Determine the (X, Y) coordinate at the center of the cell enclosing the given text.  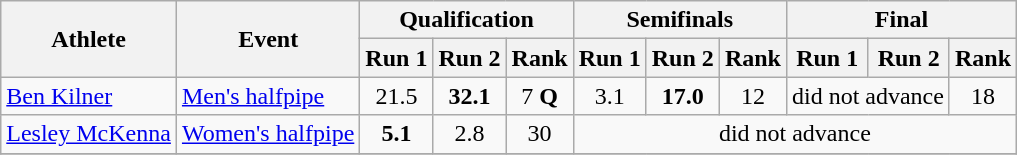
18 (982, 96)
Men's halfpipe (268, 96)
21.5 (396, 96)
Final (901, 20)
Athlete (89, 39)
Lesley McKenna (89, 134)
32.1 (470, 96)
2.8 (470, 134)
Semifinals (680, 20)
Event (268, 39)
5.1 (396, 134)
Women's halfpipe (268, 134)
17.0 (682, 96)
30 (540, 134)
Qualification (466, 20)
12 (752, 96)
3.1 (610, 96)
7 Q (540, 96)
Ben Kilner (89, 96)
